Capture the cell that displays the provided text and extract its (X, Y) central coordinate. 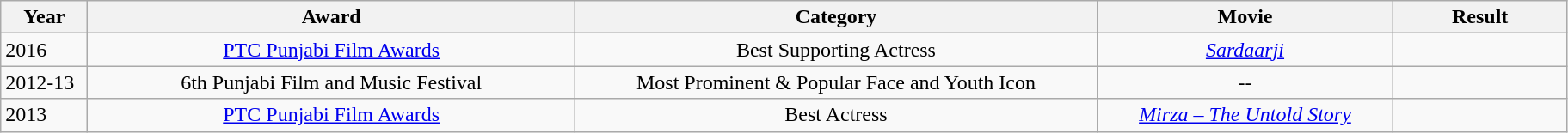
Movie (1245, 17)
2016 (45, 50)
2013 (45, 115)
Category (836, 17)
Best Supporting Actress (836, 50)
Most Prominent & Popular Face and Youth Icon (836, 82)
Result (1479, 17)
6th Punjabi Film and Music Festival (332, 82)
Best Actress (836, 115)
Year (45, 17)
Mirza – The Untold Story (1245, 115)
2012-13 (45, 82)
-- (1245, 82)
Sardaarji (1245, 50)
Award (332, 17)
